Scan for the cell matching the given text and deliver its [x, y] coordinate at center. 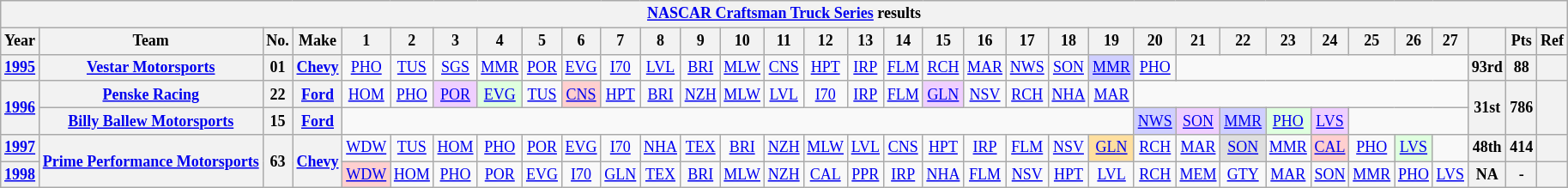
16 [985, 41]
1995 [21, 67]
19 [1112, 41]
27 [1450, 41]
12 [826, 41]
8 [661, 41]
MEM [1198, 175]
PPR [865, 175]
- [1522, 175]
01 [278, 67]
1996 [21, 107]
414 [1522, 148]
NASCAR Craftsman Truck Series results [784, 14]
24 [1330, 41]
23 [1287, 41]
48th [1486, 148]
13 [865, 41]
18 [1069, 41]
20 [1155, 41]
NA [1486, 175]
Penske Racing [151, 94]
1998 [21, 175]
SGS [455, 67]
Billy Ballew Motorsports [151, 120]
1997 [21, 148]
Vestar Motorsports [151, 67]
10 [742, 41]
21 [1198, 41]
26 [1414, 41]
3 [455, 41]
11 [784, 41]
31st [1486, 107]
786 [1522, 107]
17 [1026, 41]
Make [318, 41]
25 [1371, 41]
4 [499, 41]
Pts [1522, 41]
Ref [1553, 41]
9 [700, 41]
5 [542, 41]
88 [1522, 67]
63 [278, 161]
No. [278, 41]
2 [412, 41]
Team [151, 41]
Year [21, 41]
6 [581, 41]
Prime Performance Motorsports [151, 161]
7 [621, 41]
14 [903, 41]
GTY [1243, 175]
1 [366, 41]
93rd [1486, 67]
